Pinpoint the cell where the given text exists, returning its (x, y) midpoint coordinate. 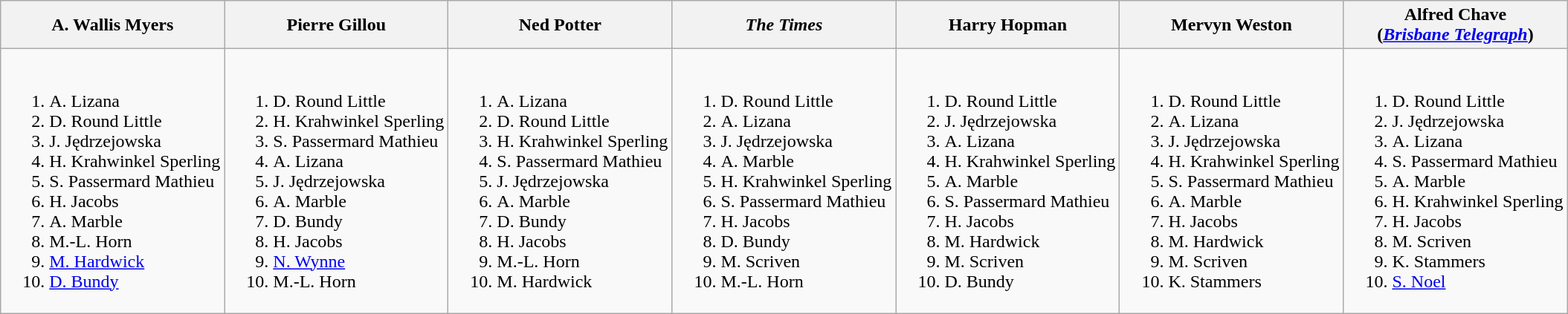
D. Round Little A. Lizana J. Jędrzejowska A. Marble H. Krahwinkel Sperling S. Passermard Mathieu H. Jacobs D. Bundy M. Scriven M.-L. Horn (784, 181)
A. Lizana D. Round Little H. Krahwinkel Sperling S. Passermard Mathieu J. Jędrzejowska A. Marble D. Bundy H. Jacobs M.-L. Horn M. Hardwick (561, 181)
D. Round Little H. Krahwinkel Sperling S. Passermard Mathieu A. Lizana J. Jędrzejowska A. Marble D. Bundy H. Jacobs N. Wynne M.-L. Horn (336, 181)
Ned Potter (561, 25)
A. Wallis Myers (113, 25)
Harry Hopman (1008, 25)
D. Round Little J. Jędrzejowska A. Lizana H. Krahwinkel Sperling A. Marble S. Passermard Mathieu H. Jacobs M. Hardwick M. Scriven D. Bundy (1008, 181)
D. Round Little J. Jędrzejowska A. Lizana S. Passermard Mathieu A. Marble H. Krahwinkel Sperling H. Jacobs M. Scriven K. Stammers S. Noel (1456, 181)
Alfred Chave(Brisbane Telegraph) (1456, 25)
The Times (784, 25)
Mervyn Weston (1231, 25)
D. Round Little A. Lizana J. Jędrzejowska H. Krahwinkel Sperling S. Passermard Mathieu A. Marble H. Jacobs M. Hardwick M. Scriven K. Stammers (1231, 181)
Pierre Gillou (336, 25)
A. Lizana D. Round Little J. Jędrzejowska H. Krahwinkel Sperling S. Passermard Mathieu H. Jacobs A. Marble M.-L. Horn M. Hardwick D. Bundy (113, 181)
